Scan for the cell matching the given text and deliver its (x, y) coordinate at center. 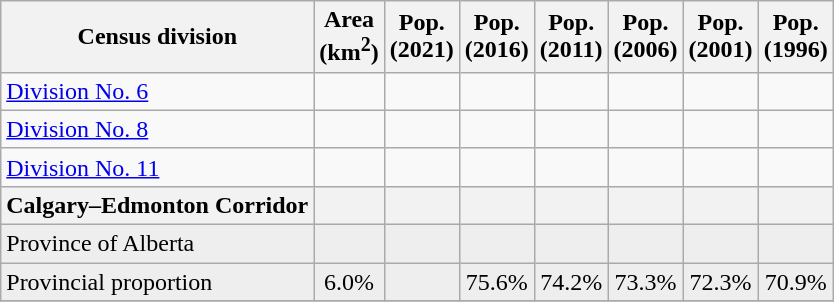
75.6% (496, 282)
Area(km2) (349, 37)
Pop.(1996) (796, 37)
Provincial proportion (158, 282)
Division No. 6 (158, 91)
Calgary–Edmonton Corridor (158, 205)
Pop.(2006) (646, 37)
72.3% (720, 282)
74.2% (571, 282)
73.3% (646, 282)
70.9% (796, 282)
Division No. 8 (158, 129)
Pop.(2011) (571, 37)
Division No. 11 (158, 167)
Pop.(2016) (496, 37)
Pop.(2021) (422, 37)
Census division (158, 37)
Province of Alberta (158, 244)
6.0% (349, 282)
Pop.(2001) (720, 37)
